Identify which cell holds the provided text, then report its [x, y] central coordinate. 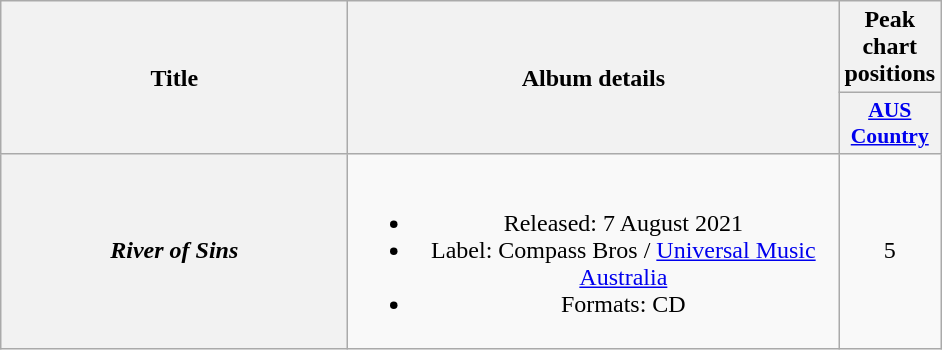
5 [890, 251]
Title [174, 78]
River of Sins [174, 251]
Released: 7 August 2021Label: Compass Bros / Universal Music AustraliaFormats: CD [594, 251]
Peak chart positions [890, 47]
AUSCountry [890, 124]
Album details [594, 78]
